Return [x, y] of the center of cell containing provided text 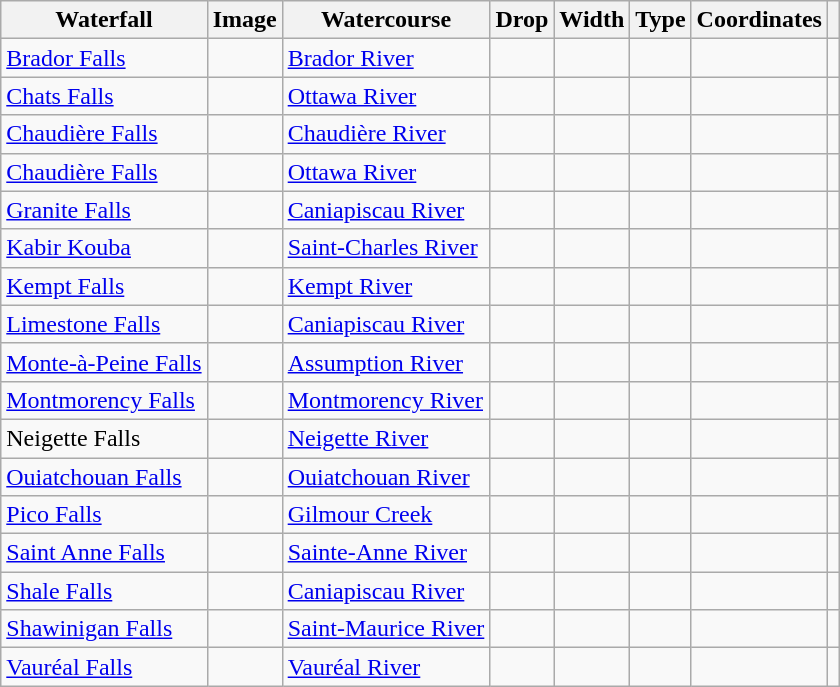
Monte-à-Peine Falls [104, 362]
Neigette River [386, 438]
Kempt Falls [104, 286]
Gilmour Creek [386, 515]
Type [660, 20]
Brador Falls [104, 58]
Watercourse [386, 20]
Kabir Kouba [104, 248]
Coordinates [759, 20]
Ouiatchouan River [386, 477]
Saint-Maurice River [386, 629]
Limestone Falls [104, 324]
Width [592, 20]
Kempt River [386, 286]
Ouiatchouan Falls [104, 477]
Saint Anne Falls [104, 553]
Vauréal Falls [104, 667]
Montmorency River [386, 400]
Shawinigan Falls [104, 629]
Shale Falls [104, 591]
Chaudière River [386, 134]
Saint-Charles River [386, 248]
Neigette Falls [104, 438]
Chats Falls [104, 96]
Brador River [386, 58]
Assumption River [386, 362]
Vauréal River [386, 667]
Granite Falls [104, 210]
Drop [522, 20]
Pico Falls [104, 515]
Image [244, 20]
Montmorency Falls [104, 400]
Sainte-Anne River [386, 553]
Waterfall [104, 20]
